Capture the cell that displays the provided text and extract its [x, y] central coordinate. 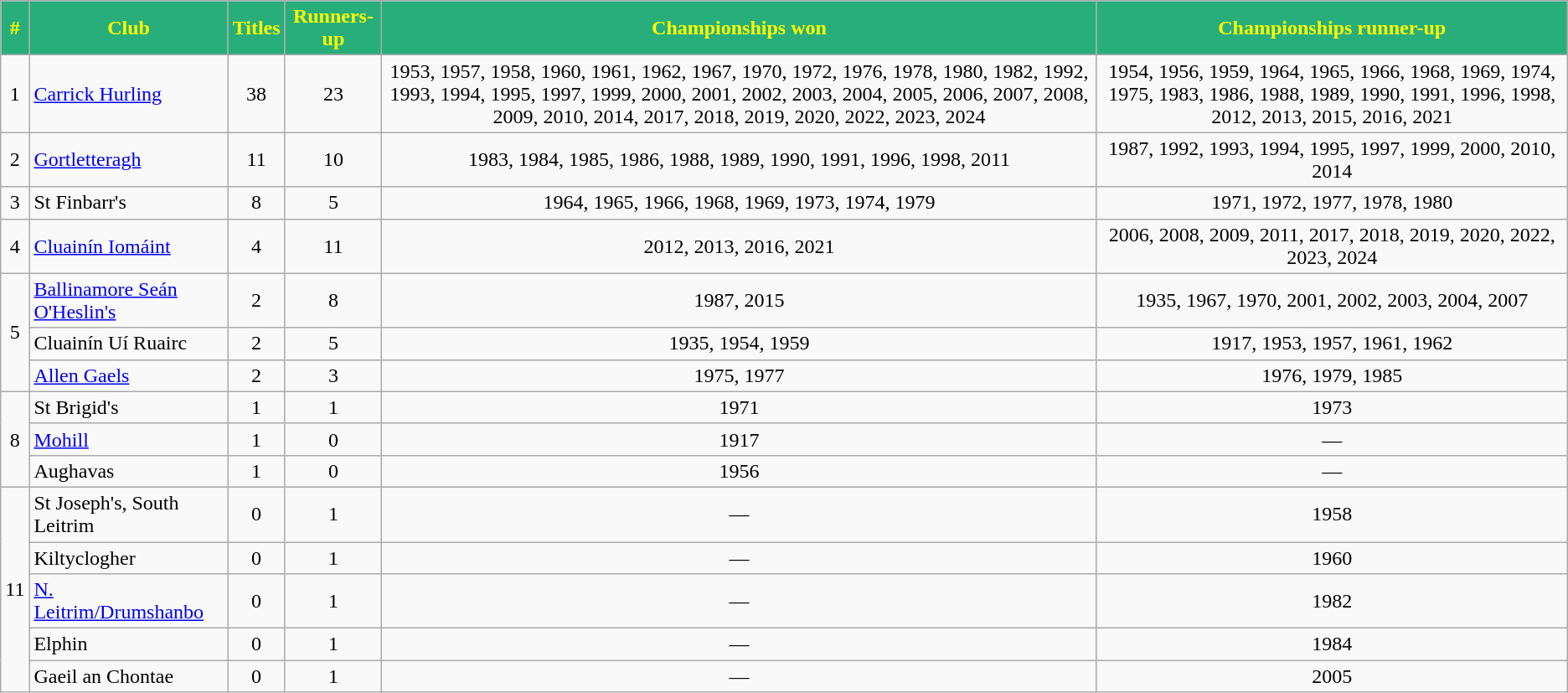
Cluainín Uí Ruairc [129, 344]
1956 [739, 471]
N. Leitrim/Drumshanbo [129, 602]
Runners-up [333, 28]
2005 [1332, 676]
1987, 2015 [739, 300]
1982 [1332, 602]
Gortletteragh [129, 159]
1960 [1332, 557]
1973 [1332, 407]
Elphin [129, 644]
Championships won [739, 28]
1983, 1984, 1985, 1986, 1988, 1989, 1990, 1991, 1996, 1998, 2011 [739, 159]
1917 [739, 439]
1954, 1956, 1959, 1964, 1965, 1966, 1968, 1969, 1974, 1975, 1983, 1986, 1988, 1989, 1990, 1991, 1996, 1998, 2012, 2013, 2015, 2016, 2021 [1332, 94]
1964, 1965, 1966, 1968, 1969, 1973, 1974, 1979 [739, 203]
1935, 1954, 1959 [739, 344]
1987, 1992, 1993, 1994, 1995, 1997, 1999, 2000, 2010, 2014 [1332, 159]
Championships runner-up [1332, 28]
2006, 2008, 2009, 2011, 2017, 2018, 2019, 2020, 2022, 2023, 2024 [1332, 246]
Ballinamore Seán O'Heslin's [129, 300]
1984 [1332, 644]
Allen Gaels [129, 375]
1917, 1953, 1957, 1961, 1962 [1332, 344]
Mohill [129, 439]
1958 [1332, 515]
1976, 1979, 1985 [1332, 375]
2012, 2013, 2016, 2021 [739, 246]
1971, 1972, 1977, 1978, 1980 [1332, 203]
# [15, 28]
Cluainín Iomáint [129, 246]
Aughavas [129, 471]
St Finbarr's [129, 203]
1935, 1967, 1970, 2001, 2002, 2003, 2004, 2007 [1332, 300]
10 [333, 159]
38 [256, 94]
Carrick Hurling [129, 94]
St Joseph's, South Leitrim [129, 515]
Gaeil an Chontae [129, 676]
St Brigid's [129, 407]
Titles [256, 28]
23 [333, 94]
1975, 1977 [739, 375]
Club [129, 28]
1971 [739, 407]
Kiltyclogher [129, 557]
